For the text-containing cell, return its midpoint in (x, y) coordinate format. 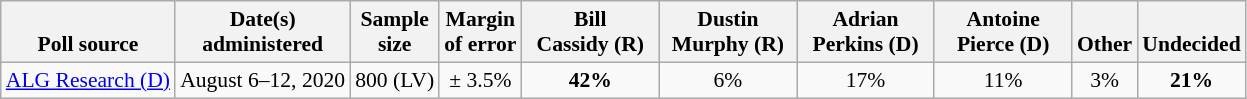
Marginof error (480, 32)
Poll source (88, 32)
BillCassidy (R) (590, 32)
11% (1003, 80)
Date(s)administered (262, 32)
AntoinePierce (D) (1003, 32)
AdrianPerkins (D) (866, 32)
42% (590, 80)
ALG Research (D) (88, 80)
17% (866, 80)
800 (LV) (394, 80)
6% (728, 80)
3% (1104, 80)
Other (1104, 32)
± 3.5% (480, 80)
Samplesize (394, 32)
Undecided (1191, 32)
August 6–12, 2020 (262, 80)
21% (1191, 80)
DustinMurphy (R) (728, 32)
